For the text-containing cell, return its midpoint in (X, Y) coordinate format. 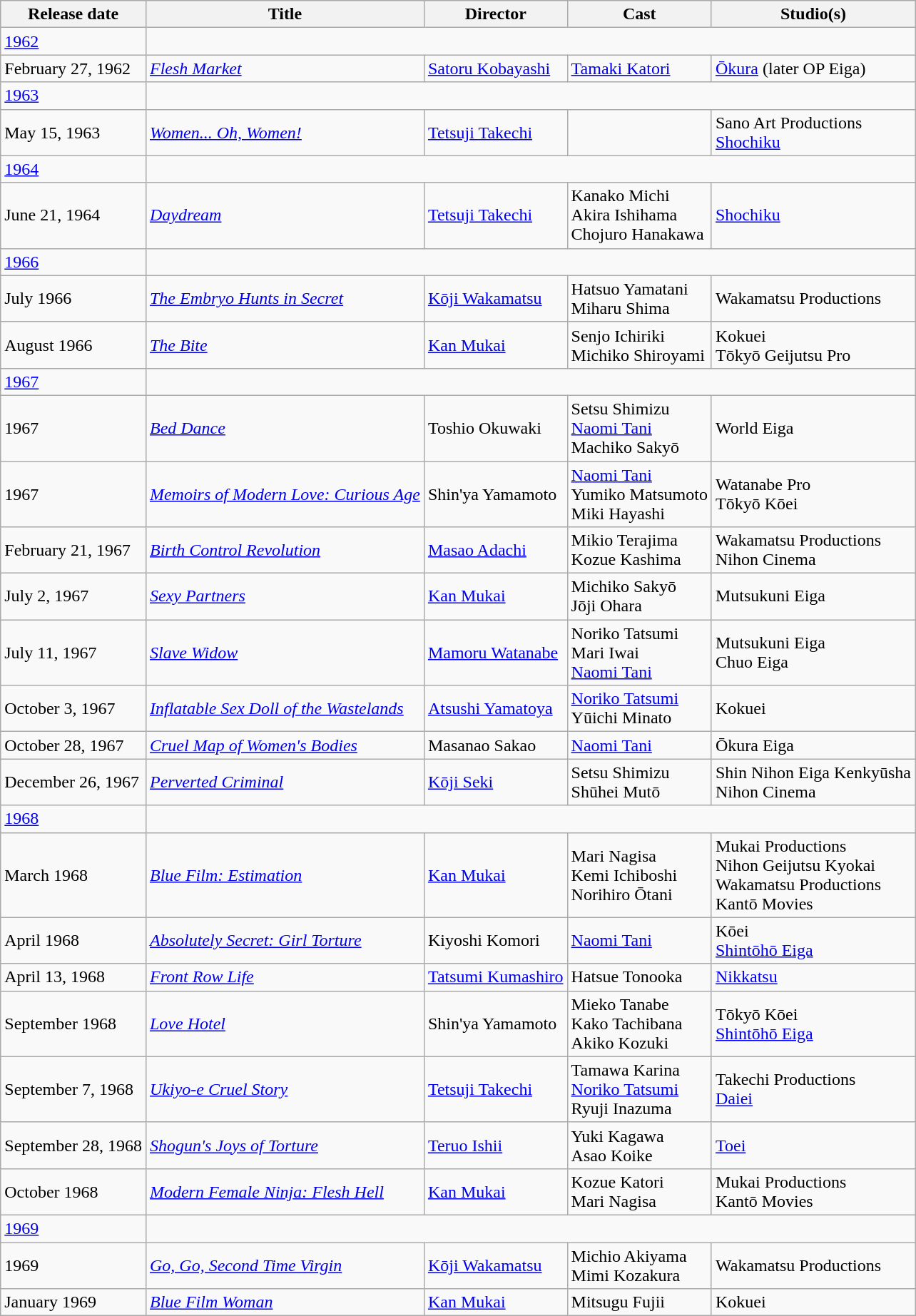
Women... Oh, Women! (285, 133)
The Bite (285, 345)
Naomi TaniYumiko MatsumotoMiki Hayashi (639, 494)
Mutsukuni Eiga (813, 596)
Ōkura Eiga (813, 745)
Noriko TatsumiYūichi Minato (639, 709)
1968 (73, 819)
Mamoru Watanabe (495, 653)
Memoirs of Modern Love: Curious Age (285, 494)
Blue Film: Estimation (285, 874)
Setsu ShimizuNaomi TaniMachiko Sakyō (639, 428)
Sexy Partners (285, 596)
Tatsumi Kumashiro (495, 977)
December 26, 1967 (73, 782)
October 3, 1967 (73, 709)
World Eiga (813, 428)
1964 (73, 169)
July 11, 1967 (73, 653)
May 15, 1963 (73, 133)
1963 (73, 96)
Senjo Ichiriki Michiko Shiroyami (639, 345)
Shogun's Joys of Torture (285, 1146)
Slave Widow (285, 653)
Flesh Market (285, 68)
1962 (73, 41)
Love Hotel (285, 1024)
September 1968 (73, 1024)
August 1966 (73, 345)
Watanabe Pro Tōkyō Kōei (813, 494)
Perverted Criminal (285, 782)
Kōei Shintōhō Eiga (813, 940)
Kiyoshi Komori (495, 940)
Tamawa KarinaNoriko TatsumiRyuji Inazuma (639, 1089)
Tamaki Katori (639, 68)
Blue Film Woman (285, 1302)
Toei (813, 1146)
The Embryo Hunts in Secret (285, 298)
Director (495, 14)
Michiko SakyōJōji Ohara (639, 596)
Wakamatsu Productions Nihon Cinema (813, 551)
February 21, 1967 (73, 551)
Hatsuo YamataniMiharu Shima (639, 298)
Front Row Life (285, 977)
Mutsukuni Eiga Chuo Eiga (813, 653)
Birth Control Revolution (285, 551)
Takechi ProductionsDaiei (813, 1089)
April 13, 1968 (73, 977)
Satoru Kobayashi (495, 68)
Release date (73, 14)
Masao Adachi (495, 551)
Setsu ShimizuShūhei Mutō (639, 782)
Ukiyo-e Cruel Story (285, 1089)
Mitsugu Fujii (639, 1302)
Kanako MichiAkira IshihamaChojuro Hanakawa (639, 215)
Cruel Map of Women's Bodies (285, 745)
Cast (639, 14)
October 1968 (73, 1191)
Kōji Seki (495, 782)
Absolutely Secret: Girl Torture (285, 940)
September 7, 1968 (73, 1089)
Mari NagisaKemi IchiboshiNorihiro Ōtani (639, 874)
Tōkyō KōeiShintōhō Eiga (813, 1024)
Yuki KagawaAsao Koike (639, 1146)
March 1968 (73, 874)
Toshio Okuwaki (495, 428)
September 28, 1968 (73, 1146)
Mukai ProductionsKantō Movies (813, 1191)
June 21, 1964 (73, 215)
Nikkatsu (813, 977)
Noriko TatsumiMari IwaiNaomi Tani (639, 653)
Shin Nihon Eiga Kenkyūsha Nihon Cinema (813, 782)
July 2, 1967 (73, 596)
October 28, 1967 (73, 745)
April 1968 (73, 940)
Daydream (285, 215)
February 27, 1962 (73, 68)
January 1969 (73, 1302)
Sano Art ProductionsShochiku (813, 133)
KokueiTōkyō Geijutsu Pro (813, 345)
Atsushi Yamatoya (495, 709)
Teruo Ishii (495, 1146)
Studio(s) (813, 14)
Bed Dance (285, 428)
Hatsue Tonooka (639, 977)
Mikio TerajimaKozue Kashima (639, 551)
Shochiku (813, 215)
Modern Female Ninja: Flesh Hell (285, 1191)
Go, Go, Second Time Virgin (285, 1265)
Kozue KatoriMari Nagisa (639, 1191)
Michio Akiyama Mimi Kozakura (639, 1265)
Mieko TanabeKako TachibanaAkiko Kozuki (639, 1024)
1966 (73, 262)
Mukai ProductionsNihon Geijutsu KyokaiWakamatsu ProductionsKantō Movies (813, 874)
Inflatable Sex Doll of the Wastelands (285, 709)
Ōkura (later OP Eiga) (813, 68)
Title (285, 14)
Masanao Sakao (495, 745)
July 1966 (73, 298)
